Capture the cell that displays the provided text and extract its (x, y) central coordinate. 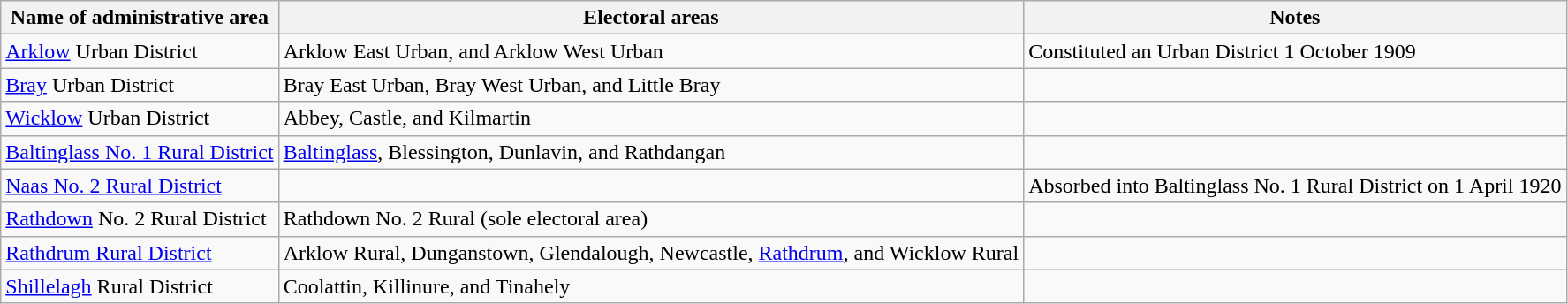
Baltinglass, Blessington, Dunlavin, and Rathdangan (651, 152)
Shillelagh Rural District (140, 286)
Rathdown No. 2 Rural District (140, 219)
Wicklow Urban District (140, 118)
Absorbed into Baltinglass No. 1 Rural District on 1 April 1920 (1295, 186)
Notes (1295, 18)
Coolattin, Killinure, and Tinahely (651, 286)
Name of administrative area (140, 18)
Bray Urban District (140, 85)
Naas No. 2 Rural District (140, 186)
Arklow Rural, Dunganstown, Glendalough, Newcastle, Rathdrum, and Wicklow Rural (651, 253)
Arklow East Urban, and Arklow West Urban (651, 51)
Rathdrum Rural District (140, 253)
Constituted an Urban District 1 October 1909 (1295, 51)
Rathdown No. 2 Rural (sole electoral area) (651, 219)
Electoral areas (651, 18)
Bray East Urban, Bray West Urban, and Little Bray (651, 85)
Arklow Urban District (140, 51)
Abbey, Castle, and Kilmartin (651, 118)
Baltinglass No. 1 Rural District (140, 152)
